Pinpoint the cell where the given text exists, returning its [x, y] midpoint coordinate. 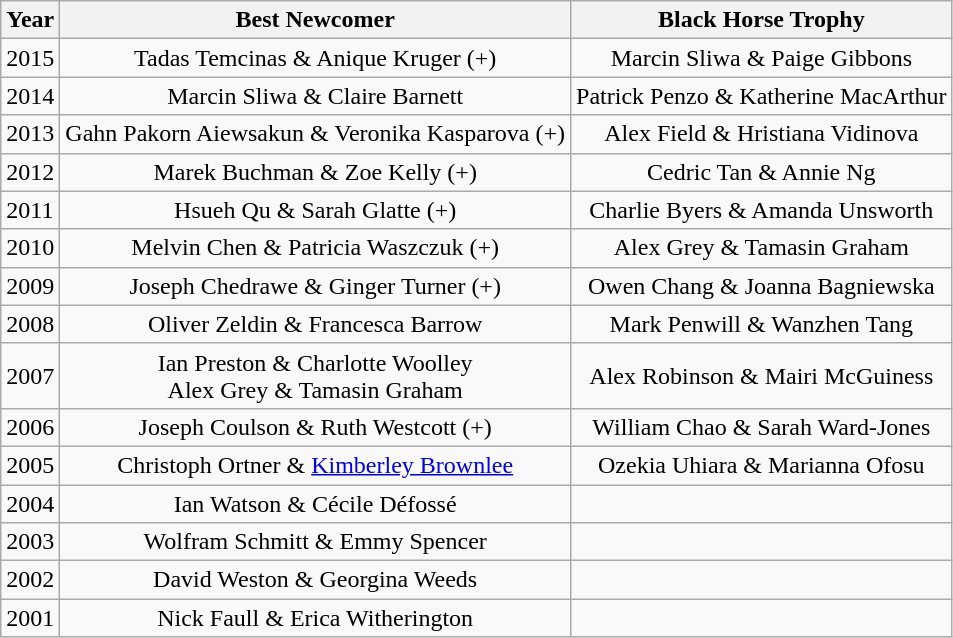
2014 [30, 96]
Charlie Byers & Amanda Unsworth [762, 210]
Tadas Temcinas & Anique Kruger (+) [316, 58]
Ian Watson & Cécile Défossé [316, 503]
2003 [30, 542]
Ian Preston & Charlotte Woolley Alex Grey & Tamasin Graham [316, 376]
2001 [30, 618]
2011 [30, 210]
Alex Robinson & Mairi McGuiness [762, 376]
2005 [30, 465]
2012 [30, 172]
2010 [30, 248]
Nick Faull & Erica Witherington [316, 618]
Year [30, 20]
Patrick Penzo & Katherine MacArthur [762, 96]
Best Newcomer [316, 20]
2009 [30, 286]
Alex Field & Hristiana Vidinova [762, 134]
Hsueh Qu & Sarah Glatte (+) [316, 210]
Marek Buchman & Zoe Kelly (+) [316, 172]
Black Horse Trophy [762, 20]
2002 [30, 580]
Oliver Zeldin & Francesca Barrow [316, 324]
Mark Penwill & Wanzhen Tang [762, 324]
Marcin Sliwa & Paige Gibbons [762, 58]
2006 [30, 427]
Christoph Ortner & Kimberley Brownlee [316, 465]
Joseph Chedrawe & Ginger Turner (+) [316, 286]
2015 [30, 58]
Joseph Coulson & Ruth Westcott (+) [316, 427]
2013 [30, 134]
Marcin Sliwa & Claire Barnett [316, 96]
Cedric Tan & Annie Ng [762, 172]
David Weston & Georgina Weeds [316, 580]
2007 [30, 376]
Alex Grey & Tamasin Graham [762, 248]
Wolfram Schmitt & Emmy Spencer [316, 542]
Melvin Chen & Patricia Waszczuk (+) [316, 248]
Owen Chang & Joanna Bagniewska [762, 286]
2004 [30, 503]
2008 [30, 324]
William Chao & Sarah Ward-Jones [762, 427]
Gahn Pakorn Aiewsakun & Veronika Kasparova (+) [316, 134]
Ozekia Uhiara & Marianna Ofosu [762, 465]
